Detect which cell encompasses the target text, then output its [X, Y] center coordinate. 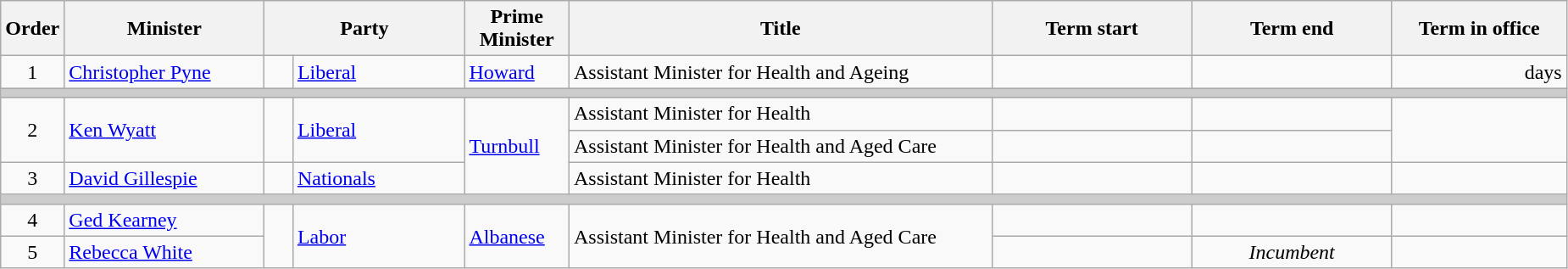
Term in office [1479, 29]
Term end [1292, 29]
4 [32, 220]
Title [780, 29]
Nationals [378, 178]
Rebecca White [164, 252]
Howard [517, 72]
2 [32, 130]
Minister [164, 29]
Term start [1092, 29]
Ken Wyatt [164, 130]
Party [364, 29]
5 [32, 252]
Ged Kearney [164, 220]
Prime Minister [517, 29]
Order [32, 29]
Albanese [517, 236]
Assistant Minister for Health and Ageing [780, 72]
1 [32, 72]
Christopher Pyne [164, 72]
Turnbull [517, 146]
Labor [378, 236]
David Gillespie [164, 178]
3 [32, 178]
days [1479, 72]
Incumbent [1292, 252]
